Return (x, y) of the center of cell containing provided text 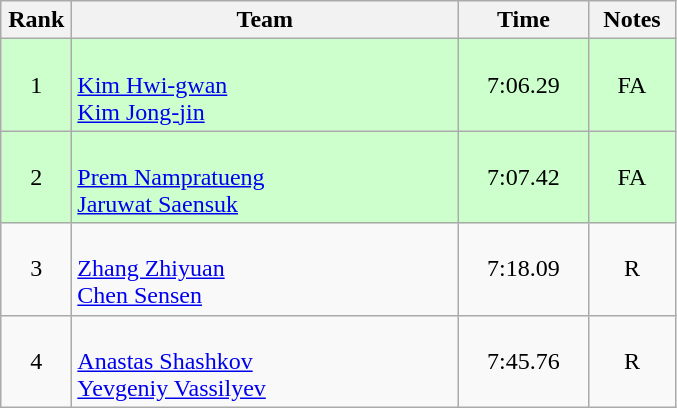
Rank (36, 20)
Zhang ZhiyuanChen Sensen (265, 269)
Time (524, 20)
7:06.29 (524, 85)
7:07.42 (524, 177)
2 (36, 177)
Prem NampratuengJaruwat Saensuk (265, 177)
Notes (632, 20)
1 (36, 85)
3 (36, 269)
Team (265, 20)
Anastas ShashkovYevgeniy Vassilyev (265, 361)
4 (36, 361)
7:45.76 (524, 361)
Kim Hwi-gwanKim Jong-jin (265, 85)
7:18.09 (524, 269)
